Locate the cell with the specified text and output its (X, Y) center coordinate. 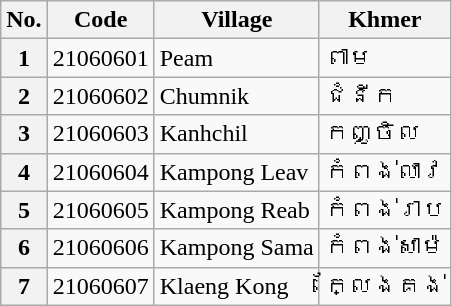
21060606 (100, 248)
21060601 (100, 58)
21060605 (100, 210)
21060603 (100, 134)
2 (24, 96)
No. (24, 20)
Peam (236, 58)
ក្លែងគង់ (384, 286)
Village (236, 20)
កញ្ចិល (384, 134)
21060607 (100, 286)
កំពង់រាប (384, 210)
21060602 (100, 96)
Kampong Reab (236, 210)
4 (24, 172)
Code (100, 20)
ជំនីក (384, 96)
Klaeng Kong (236, 286)
6 (24, 248)
3 (24, 134)
ពាម (384, 58)
7 (24, 286)
Khmer (384, 20)
21060604 (100, 172)
Kampong Sama (236, 248)
កំពង់សាម៉ (384, 248)
Kanhchil (236, 134)
កំពង់លាវ (384, 172)
5 (24, 210)
Chumnik (236, 96)
Kampong Leav (236, 172)
1 (24, 58)
